Detect which cell encompasses the target text, then output its [X, Y] center coordinate. 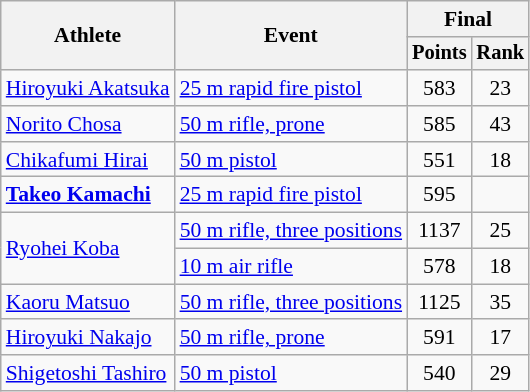
1137 [439, 231]
591 [439, 338]
Athlete [88, 36]
29 [501, 373]
35 [501, 302]
583 [439, 88]
Points [439, 54]
Final [468, 19]
540 [439, 373]
Ryohei Koba [88, 248]
595 [439, 195]
Rank [501, 54]
Takeo Kamachi [88, 195]
Kaoru Matsuo [88, 302]
Event [292, 36]
17 [501, 338]
25 [501, 231]
10 m air rifle [292, 267]
Chikafumi Hirai [88, 160]
578 [439, 267]
551 [439, 160]
23 [501, 88]
1125 [439, 302]
Shigetoshi Tashiro [88, 373]
Norito Chosa [88, 124]
Hiroyuki Nakajo [88, 338]
Hiroyuki Akatsuka [88, 88]
43 [501, 124]
585 [439, 124]
